Extract the [X, Y] coordinate from the center of the cell holding the provided text.  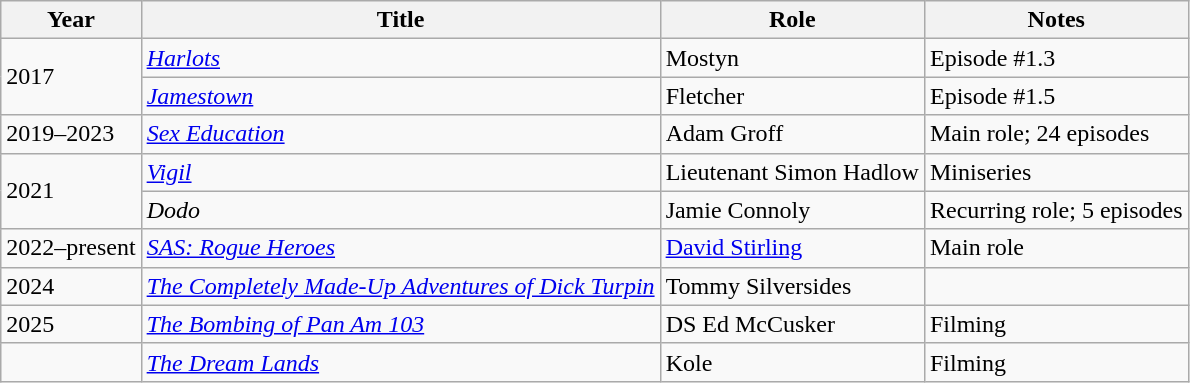
Jamestown [400, 96]
2025 [71, 324]
Adam Groff [792, 134]
Sex Education [400, 134]
David Stirling [792, 248]
Mostyn [792, 58]
Fletcher [792, 96]
The Bombing of Pan Am 103 [400, 324]
Episode #1.5 [1056, 96]
2022–present [71, 248]
2019–2023 [71, 134]
Episode #1.3 [1056, 58]
2021 [71, 191]
Lieutenant Simon Hadlow [792, 172]
Tommy Silversides [792, 286]
SAS: Rogue Heroes [400, 248]
DS Ed McCusker [792, 324]
2017 [71, 77]
Role [792, 20]
Vigil [400, 172]
Notes [1056, 20]
Year [71, 20]
Kole [792, 362]
Title [400, 20]
The Completely Made-Up Adventures of Dick Turpin [400, 286]
2024 [71, 286]
Harlots [400, 58]
Recurring role; 5 episodes [1056, 210]
Main role [1056, 248]
Miniseries [1056, 172]
Jamie Connoly [792, 210]
Dodo [400, 210]
The Dream Lands [400, 362]
Main role; 24 episodes [1056, 134]
